Return the [x, y] coordinate for the center point of the cell that contains the specified text.  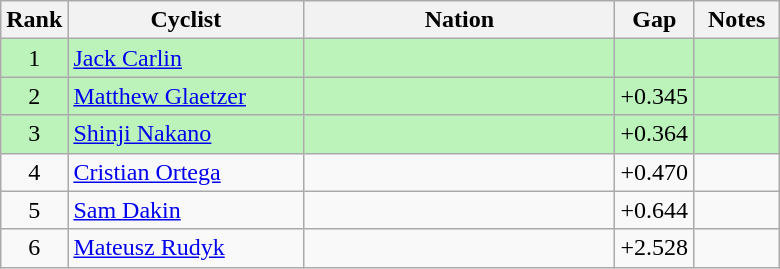
1 [34, 58]
Rank [34, 20]
+0.345 [654, 96]
Cyclist [186, 20]
4 [34, 172]
+0.470 [654, 172]
Jack Carlin [186, 58]
+2.528 [654, 248]
Sam Dakin [186, 210]
Shinji Nakano [186, 134]
Mateusz Rudyk [186, 248]
Matthew Glaetzer [186, 96]
Cristian Ortega [186, 172]
Notes [737, 20]
+0.364 [654, 134]
3 [34, 134]
6 [34, 248]
Nation [460, 20]
+0.644 [654, 210]
Gap [654, 20]
2 [34, 96]
5 [34, 210]
